From the cell containing the given text, extract its center point as [X, Y] coordinate. 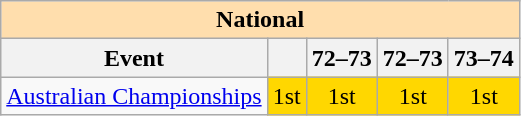
National [260, 20]
73–74 [484, 58]
Australian Championships [134, 96]
Event [134, 58]
